Pinpoint the cell where the given text exists, returning its (x, y) midpoint coordinate. 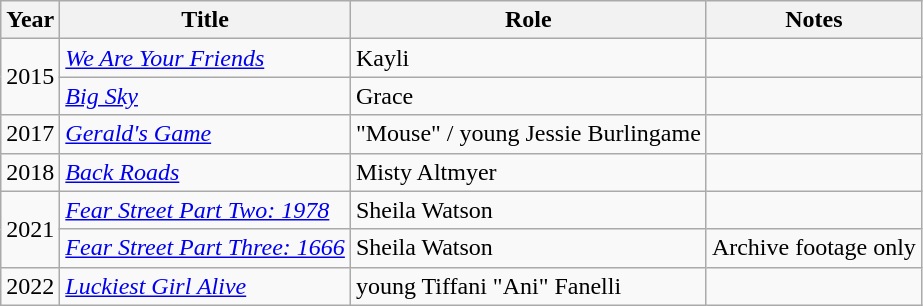
Title (206, 20)
We Are Your Friends (206, 58)
2017 (30, 134)
Back Roads (206, 172)
Luckiest Girl Alive (206, 286)
Archive footage only (814, 248)
Big Sky (206, 96)
Kayli (528, 58)
"Mouse" / young Jessie Burlingame (528, 134)
Misty Altmyer (528, 172)
young Tiffani "Ani" Fanelli (528, 286)
Year (30, 20)
Gerald's Game (206, 134)
Fear Street Part Three: 1666 (206, 248)
2021 (30, 229)
2015 (30, 77)
Grace (528, 96)
2018 (30, 172)
Notes (814, 20)
Fear Street Part Two: 1978 (206, 210)
Role (528, 20)
2022 (30, 286)
